Scan for the cell matching the given text and deliver its [X, Y] coordinate at center. 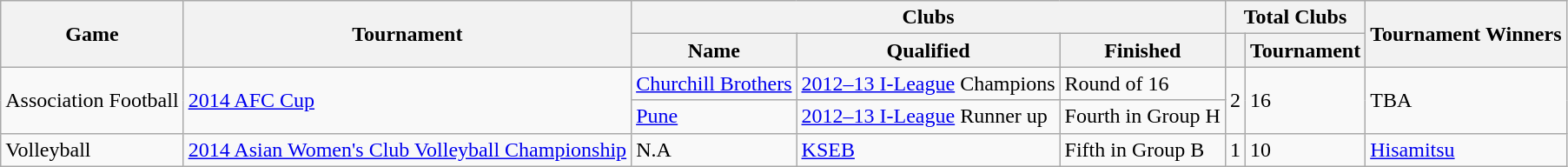
Churchill Brothers [714, 83]
N.A [714, 150]
Volleyball [92, 150]
2012–13 I-League Champions [928, 83]
Clubs [929, 17]
Game [92, 34]
2012–13 I-League Runner up [928, 117]
16 [1305, 100]
TBA [1466, 100]
Round of 16 [1142, 83]
KSEB [928, 150]
2014 Asian Women's Club Volleyball Championship [407, 150]
Fourth in Group H [1142, 117]
Total Clubs [1294, 17]
10 [1305, 150]
1 [1235, 150]
Association Football [92, 100]
Name [714, 50]
Qualified [928, 50]
Hisamitsu [1466, 150]
Tournament Winners [1466, 34]
Pune [714, 117]
2 [1235, 100]
Fifth in Group B [1142, 150]
2014 AFC Cup [407, 100]
Finished [1142, 50]
